Locate the cell with the specified text and output its (x, y) center coordinate. 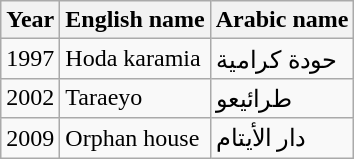
طرائيعو (282, 98)
Arabic name (282, 20)
حودة كرامية (282, 59)
Taraeyo (135, 98)
Year (30, 20)
Hoda karamia (135, 59)
2009 (30, 138)
English name (135, 20)
2002 (30, 98)
Orphan house (135, 138)
1997 (30, 59)
دار الأيتام (282, 138)
